Capture the cell that displays the provided text and extract its [X, Y] central coordinate. 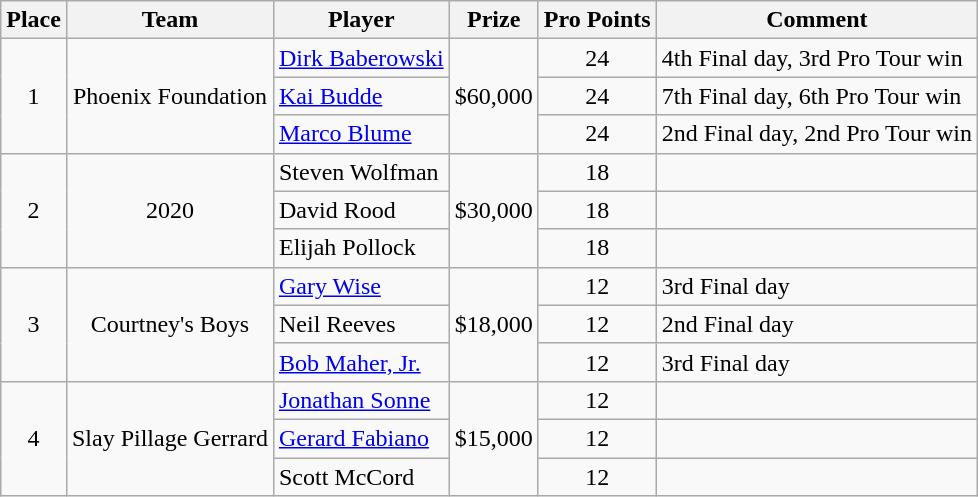
4 [34, 438]
Place [34, 20]
2nd Final day, 2nd Pro Tour win [816, 134]
Phoenix Foundation [170, 96]
$15,000 [494, 438]
7th Final day, 6th Pro Tour win [816, 96]
Gary Wise [361, 286]
Jonathan Sonne [361, 400]
$30,000 [494, 210]
Team [170, 20]
4th Final day, 3rd Pro Tour win [816, 58]
Courtney's Boys [170, 324]
Prize [494, 20]
$18,000 [494, 324]
Player [361, 20]
Steven Wolfman [361, 172]
Slay Pillage Gerrard [170, 438]
David Rood [361, 210]
Gerard Fabiano [361, 438]
Pro Points [597, 20]
2 [34, 210]
2nd Final day [816, 324]
2020 [170, 210]
3 [34, 324]
Dirk Baberowski [361, 58]
Neil Reeves [361, 324]
1 [34, 96]
Kai Budde [361, 96]
Marco Blume [361, 134]
Comment [816, 20]
Elijah Pollock [361, 248]
Scott McCord [361, 477]
$60,000 [494, 96]
Bob Maher, Jr. [361, 362]
